Find where the given text appears and provide that cell's center as (X, Y) coordinate. 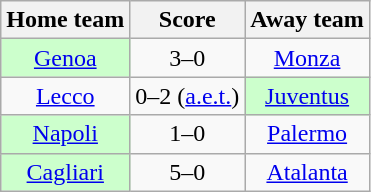
Score (188, 20)
Monza (308, 58)
Cagliari (66, 172)
Away team (308, 20)
Palermo (308, 134)
5–0 (188, 172)
0–2 (a.e.t.) (188, 96)
Lecco (66, 96)
Napoli (66, 134)
3–0 (188, 58)
Atalanta (308, 172)
1–0 (188, 134)
Juventus (308, 96)
Home team (66, 20)
Genoa (66, 58)
